For the text-containing cell, return its midpoint in (x, y) coordinate format. 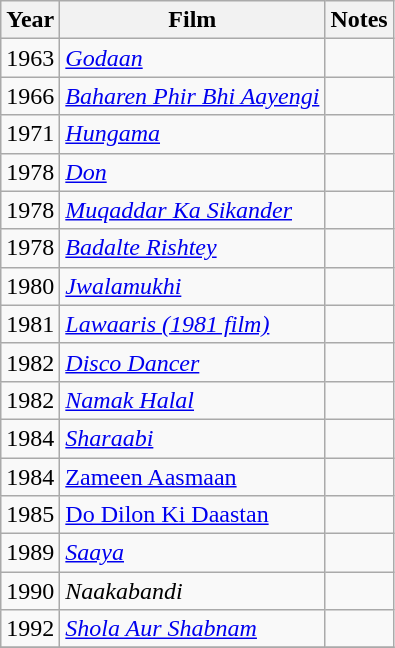
1985 (30, 515)
Namak Halal (192, 400)
Zameen Aasmaan (192, 477)
Hungama (192, 134)
Godaan (192, 58)
Disco Dancer (192, 362)
Film (192, 20)
Naakabandi (192, 591)
Saaya (192, 553)
1971 (30, 134)
Shola Aur Shabnam (192, 629)
Jwalamukhi (192, 286)
Do Dilon Ki Daastan (192, 515)
1992 (30, 629)
Sharaabi (192, 438)
1981 (30, 324)
Baharen Phir Bhi Aayengi (192, 96)
Badalte Rishtey (192, 248)
Lawaaris (1981 film) (192, 324)
Year (30, 20)
1980 (30, 286)
Muqaddar Ka Sikander (192, 210)
1963 (30, 58)
1989 (30, 553)
Don (192, 172)
1966 (30, 96)
Notes (359, 20)
1990 (30, 591)
